Extract the (X, Y) coordinate from the center of the cell holding the provided text.  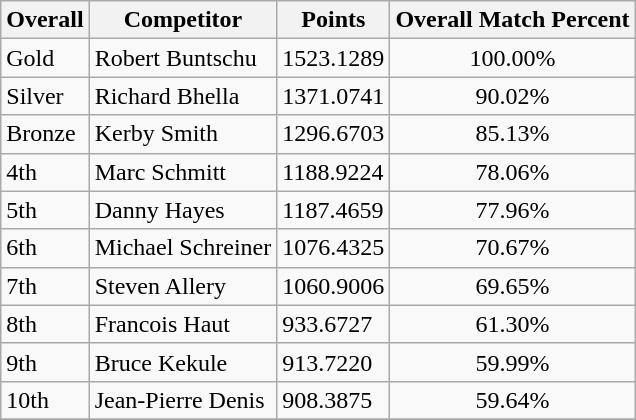
Francois Haut (183, 324)
59.64% (512, 400)
Danny Hayes (183, 210)
70.67% (512, 248)
1187.4659 (334, 210)
1523.1289 (334, 58)
1188.9224 (334, 172)
908.3875 (334, 400)
78.06% (512, 172)
1296.6703 (334, 134)
Steven Allery (183, 286)
7th (45, 286)
Jean-Pierre Denis (183, 400)
1371.0741 (334, 96)
8th (45, 324)
1060.9006 (334, 286)
Points (334, 20)
Kerby Smith (183, 134)
9th (45, 362)
1076.4325 (334, 248)
4th (45, 172)
Silver (45, 96)
Michael Schreiner (183, 248)
Bronze (45, 134)
6th (45, 248)
913.7220 (334, 362)
59.99% (512, 362)
Overall (45, 20)
90.02% (512, 96)
Competitor (183, 20)
Bruce Kekule (183, 362)
Marc Schmitt (183, 172)
61.30% (512, 324)
69.65% (512, 286)
Overall Match Percent (512, 20)
77.96% (512, 210)
5th (45, 210)
Robert Buntschu (183, 58)
933.6727 (334, 324)
85.13% (512, 134)
10th (45, 400)
100.00% (512, 58)
Richard Bhella (183, 96)
Gold (45, 58)
